Scan for the cell matching the given text and deliver its [X, Y] coordinate at center. 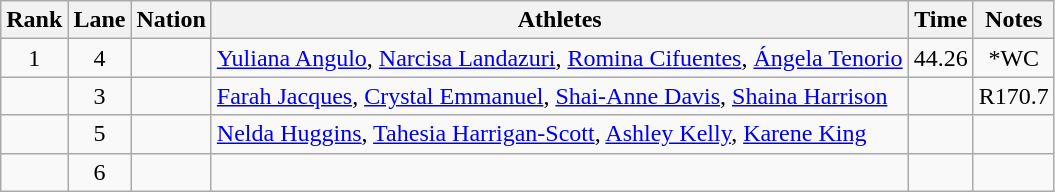
Nelda Huggins, Tahesia Harrigan-Scott, Ashley Kelly, Karene King [560, 134]
4 [100, 58]
3 [100, 96]
1 [34, 58]
Time [940, 20]
Notes [1014, 20]
*WC [1014, 58]
Yuliana Angulo, Narcisa Landazuri, Romina Cifuentes, Ángela Tenorio [560, 58]
Rank [34, 20]
R170.7 [1014, 96]
6 [100, 172]
Lane [100, 20]
Nation [171, 20]
5 [100, 134]
Athletes [560, 20]
Farah Jacques, Crystal Emmanuel, Shai-Anne Davis, Shaina Harrison [560, 96]
44.26 [940, 58]
